Find where the given text appears and provide that cell's center as [x, y] coordinate. 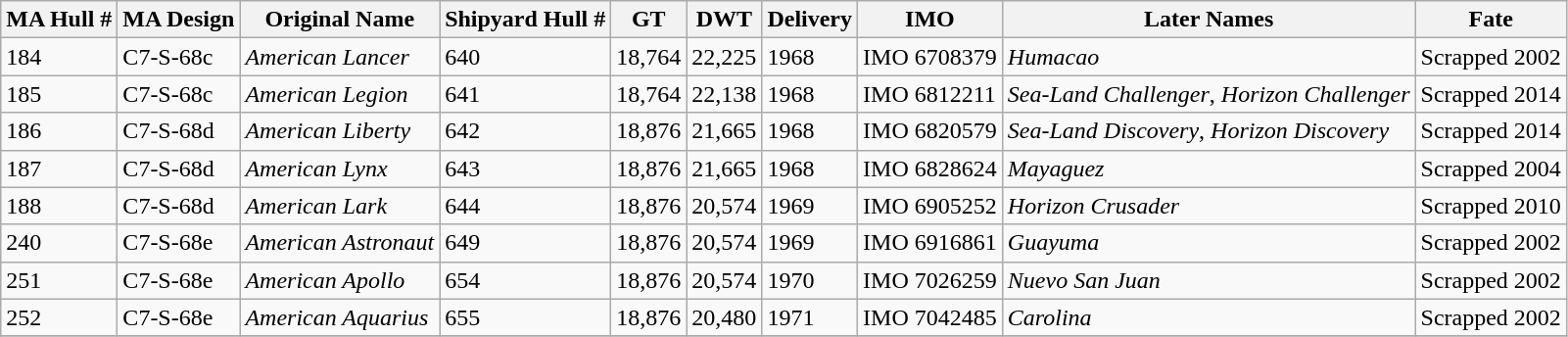
251 [59, 280]
IMO [930, 20]
Guayuma [1209, 243]
Horizon Crusader [1209, 206]
22,225 [725, 57]
IMO 7026259 [930, 280]
American Lynx [340, 168]
654 [525, 280]
188 [59, 206]
Scrapped 2004 [1491, 168]
640 [525, 57]
Humacao [1209, 57]
649 [525, 243]
American Legion [340, 94]
643 [525, 168]
Carolina [1209, 317]
IMO 6820579 [930, 131]
1971 [810, 317]
1970 [810, 280]
252 [59, 317]
240 [59, 243]
IMO 6916861 [930, 243]
187 [59, 168]
184 [59, 57]
186 [59, 131]
American Liberty [340, 131]
GT [648, 20]
185 [59, 94]
IMO 6905252 [930, 206]
IMO 6708379 [930, 57]
IMO 6828624 [930, 168]
642 [525, 131]
American Astronaut [340, 243]
American Aquarius [340, 317]
American Apollo [340, 280]
IMO 6812211 [930, 94]
Mayaguez [1209, 168]
655 [525, 317]
Sea-Land Challenger, Horizon Challenger [1209, 94]
Delivery [810, 20]
20,480 [725, 317]
MA Design [178, 20]
American Lancer [340, 57]
American Lark [340, 206]
Sea-Land Discovery, Horizon Discovery [1209, 131]
641 [525, 94]
Nuevo San Juan [1209, 280]
IMO 7042485 [930, 317]
Fate [1491, 20]
MA Hull # [59, 20]
644 [525, 206]
Shipyard Hull # [525, 20]
Original Name [340, 20]
Later Names [1209, 20]
DWT [725, 20]
22,138 [725, 94]
Scrapped 2010 [1491, 206]
